Identify which cell holds the provided text, then report its (x, y) central coordinate. 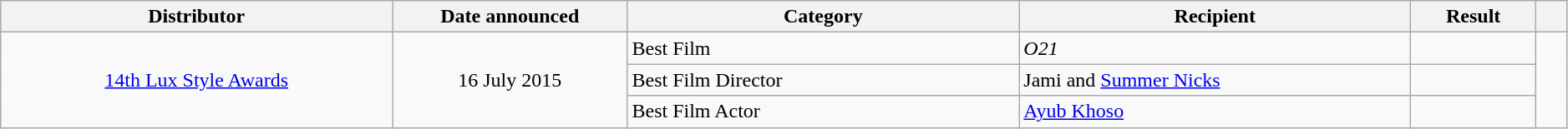
Result (1474, 17)
Distributor (197, 17)
Best Film Director (824, 80)
16 July 2015 (510, 80)
14th Lux Style Awards (197, 80)
Jami and Summer Nicks (1215, 80)
O21 (1215, 48)
Best Film (824, 48)
Ayub Khoso (1215, 112)
Recipient (1215, 17)
Category (824, 17)
Best Film Actor (824, 112)
Date announced (510, 17)
